Determine the (x, y) coordinate at the center of the cell enclosing the given text.  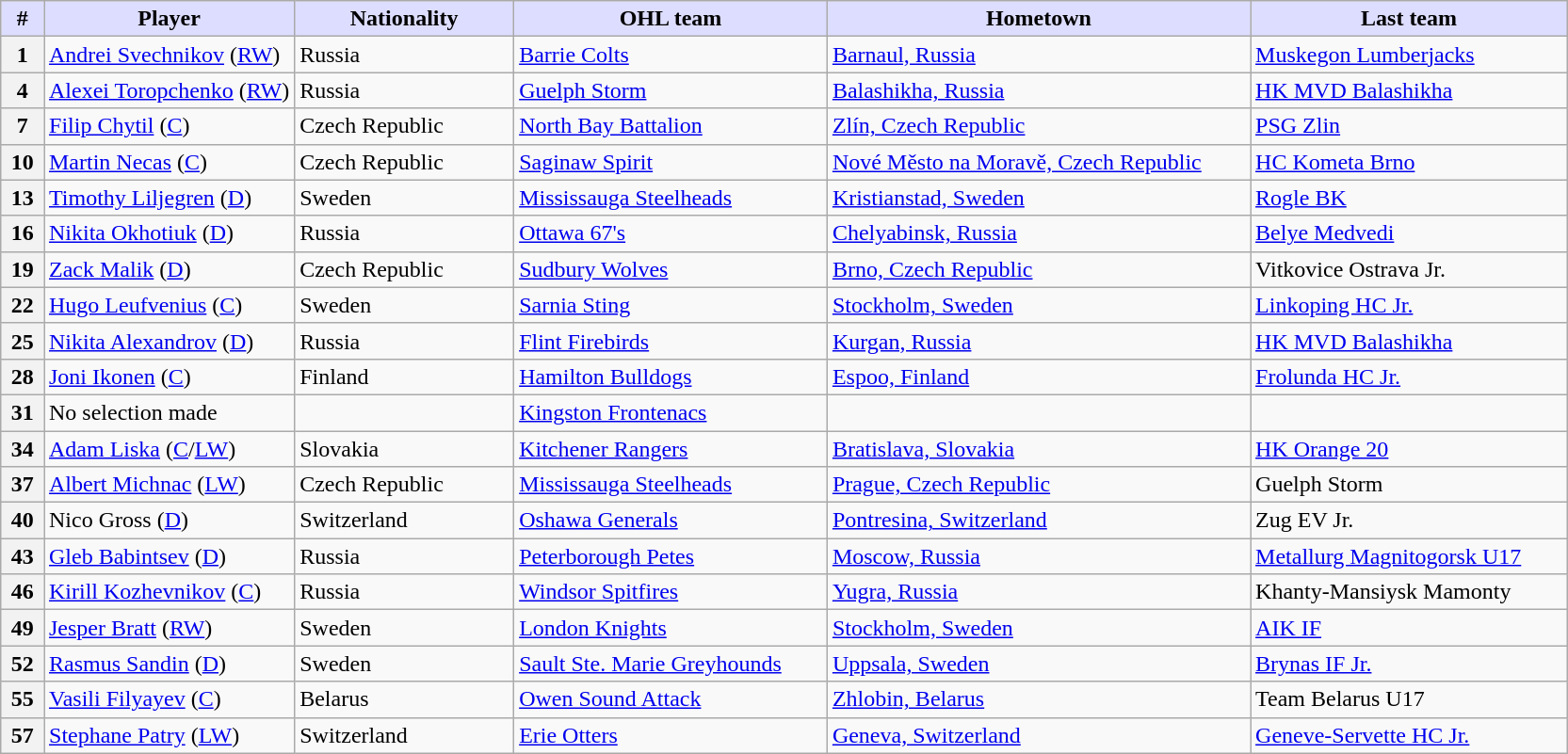
Zack Malik (D) (169, 269)
Khanty-Mansiysk Mamonty (1409, 592)
Joni Ikonen (C) (169, 377)
Slovakia (405, 449)
46 (23, 592)
AIK IF (1409, 628)
Oshawa Generals (671, 521)
22 (23, 305)
31 (23, 412)
19 (23, 269)
Gleb Babintsev (D) (169, 556)
Brno, Czech Republic (1038, 269)
Brynas IF Jr. (1409, 664)
Windsor Spitfires (671, 592)
55 (23, 699)
Albert Michnac (LW) (169, 485)
Barrie Colts (671, 55)
Zlín, Czech Republic (1038, 126)
Erie Otters (671, 735)
Timothy Liljegren (D) (169, 198)
25 (23, 341)
Frolunda HC Jr. (1409, 377)
Ottawa 67's (671, 233)
# (23, 19)
Hometown (1038, 19)
Chelyabinsk, Russia (1038, 233)
Nationality (405, 19)
Prague, Czech Republic (1038, 485)
Finland (405, 377)
Kristianstad, Sweden (1038, 198)
Nikita Okhotiuk (D) (169, 233)
Nikita Alexandrov (D) (169, 341)
4 (23, 90)
Rogle BK (1409, 198)
Geneva, Switzerland (1038, 735)
London Knights (671, 628)
Last team (1409, 19)
Moscow, Russia (1038, 556)
Nové Město na Moravě, Czech Republic (1038, 162)
Belarus (405, 699)
Sudbury Wolves (671, 269)
HK Orange 20 (1409, 449)
Peterborough Petes (671, 556)
Team Belarus U17 (1409, 699)
Kitchener Rangers (671, 449)
Vasili Filyayev (C) (169, 699)
Belye Medvedi (1409, 233)
40 (23, 521)
Saginaw Spirit (671, 162)
52 (23, 664)
Kirill Kozhevnikov (C) (169, 592)
Rasmus Sandin (D) (169, 664)
Flint Firebirds (671, 341)
37 (23, 485)
Zug EV Jr. (1409, 521)
28 (23, 377)
Sault Ste. Marie Greyhounds (671, 664)
Uppsala, Sweden (1038, 664)
Adam Liska (C/LW) (169, 449)
Hugo Leufvenius (C) (169, 305)
7 (23, 126)
Kurgan, Russia (1038, 341)
10 (23, 162)
Nico Gross (D) (169, 521)
Pontresina, Switzerland (1038, 521)
43 (23, 556)
Hamilton Bulldogs (671, 377)
57 (23, 735)
Muskegon Lumberjacks (1409, 55)
Vitkovice Ostrava Jr. (1409, 269)
Alexei Toropchenko (RW) (169, 90)
Barnaul, Russia (1038, 55)
Linkoping HC Jr. (1409, 305)
Metallurg Magnitogorsk U17 (1409, 556)
Sarnia Sting (671, 305)
13 (23, 198)
Andrei Svechnikov (RW) (169, 55)
Espoo, Finland (1038, 377)
OHL team (671, 19)
Bratislava, Slovakia (1038, 449)
HC Kometa Brno (1409, 162)
Martin Necas (C) (169, 162)
Kingston Frontenacs (671, 412)
PSG Zlin (1409, 126)
Geneve-Servette HC Jr. (1409, 735)
1 (23, 55)
49 (23, 628)
Balashikha, Russia (1038, 90)
Stephane Patry (LW) (169, 735)
Jesper Bratt (RW) (169, 628)
34 (23, 449)
16 (23, 233)
Yugra, Russia (1038, 592)
No selection made (169, 412)
Owen Sound Attack (671, 699)
Player (169, 19)
Filip Chytil (C) (169, 126)
Zhlobin, Belarus (1038, 699)
North Bay Battalion (671, 126)
